Provide the [x, y] coordinate of the cell's center where the given text is located.  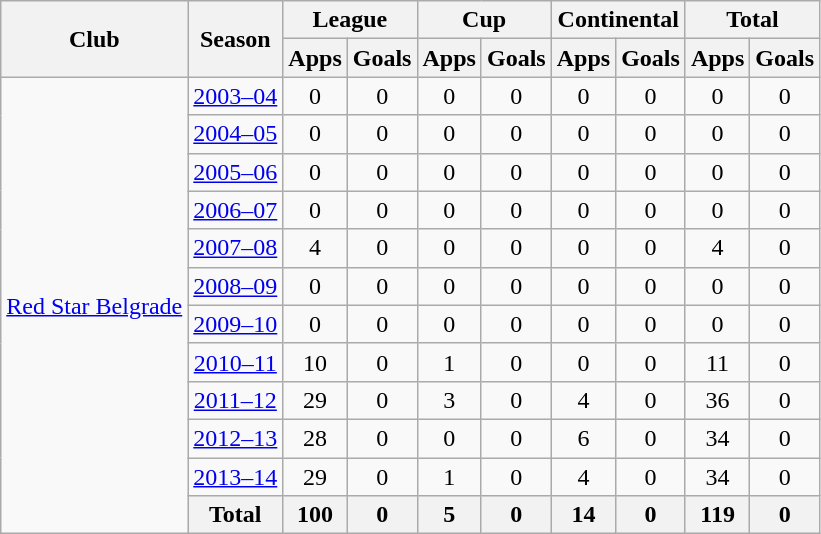
14 [583, 515]
2007–08 [236, 248]
10 [315, 362]
36 [717, 400]
2012–13 [236, 438]
2005–06 [236, 172]
2013–14 [236, 477]
2008–09 [236, 286]
Red Star Belgrade [94, 306]
5 [449, 515]
Season [236, 39]
League [350, 20]
Club [94, 39]
28 [315, 438]
2004–05 [236, 134]
Continental [618, 20]
6 [583, 438]
119 [717, 515]
3 [449, 400]
2006–07 [236, 210]
2003–04 [236, 96]
11 [717, 362]
2009–10 [236, 324]
2011–12 [236, 400]
2010–11 [236, 362]
100 [315, 515]
Cup [484, 20]
